Locate the cell with the specified text and output its [x, y] center coordinate. 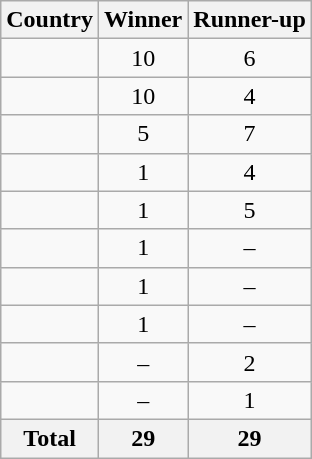
Country [50, 20]
6 [250, 58]
7 [250, 134]
Total [50, 438]
Winner [142, 20]
Runner-up [250, 20]
2 [250, 362]
